Search for the cell housing the specified text and yield its [x, y] center coordinate. 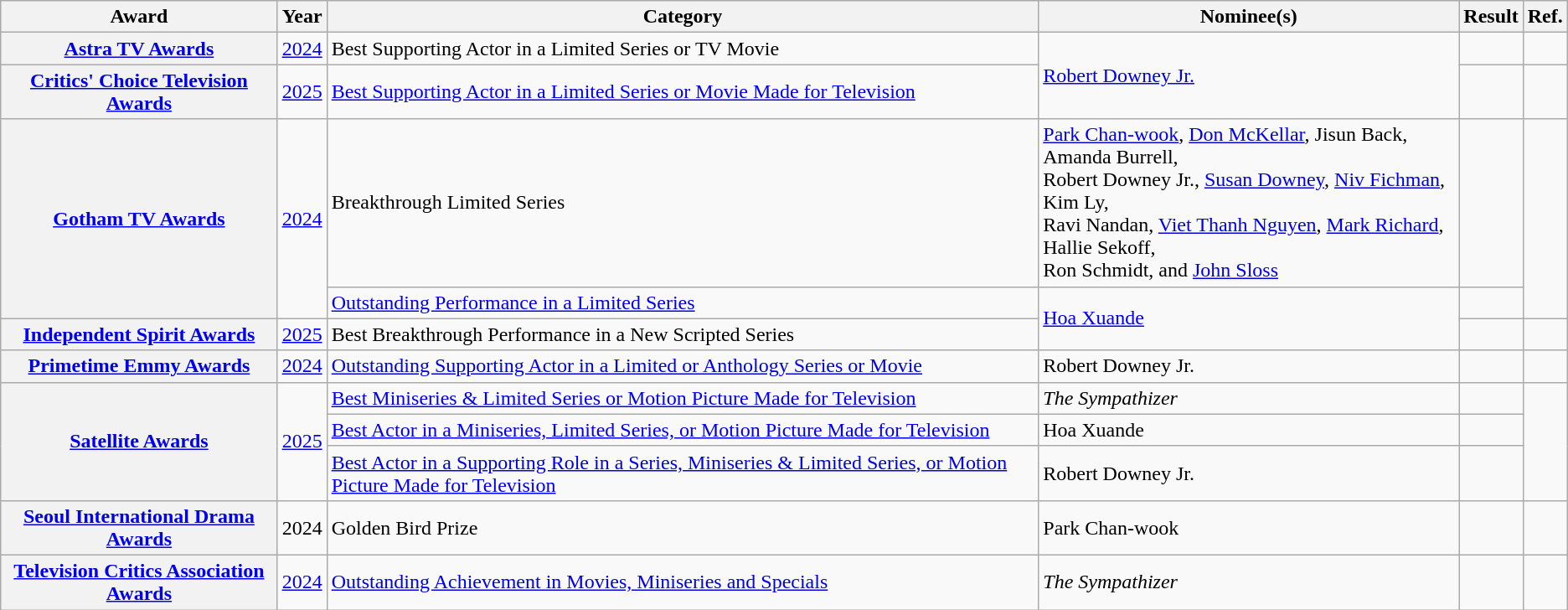
Result [1491, 17]
Gotham TV Awards [139, 219]
Television Critics Association Awards [139, 582]
Best Supporting Actor in a Limited Series or Movie Made for Television [683, 92]
Outstanding Supporting Actor in a Limited or Anthology Series or Movie [683, 366]
Best Actor in a Miniseries, Limited Series, or Motion Picture Made for Television [683, 430]
Outstanding Achievement in Movies, Miniseries and Specials [683, 582]
Best Supporting Actor in a Limited Series or TV Movie [683, 49]
Ref. [1545, 17]
Primetime Emmy Awards [139, 366]
Best Miniseries & Limited Series or Motion Picture Made for Television [683, 398]
Nominee(s) [1249, 17]
Seoul International Drama Awards [139, 528]
Best Breakthrough Performance in a New Scripted Series [683, 334]
Year [302, 17]
Outstanding Performance in a Limited Series [683, 302]
Award [139, 17]
Park Chan-wook [1249, 528]
Satellite Awards [139, 441]
Golden Bird Prize [683, 528]
Astra TV Awards [139, 49]
Critics' Choice Television Awards [139, 92]
Independent Spirit Awards [139, 334]
Category [683, 17]
Breakthrough Limited Series [683, 203]
Best Actor in a Supporting Role in a Series, Miniseries & Limited Series, or Motion Picture Made for Television [683, 473]
